Locate the cell with the specified text and output its [X, Y] center coordinate. 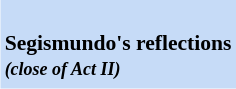
Segismundo's reflections (close of Act II) [118, 43]
